Return [x, y] of the center of cell containing provided text 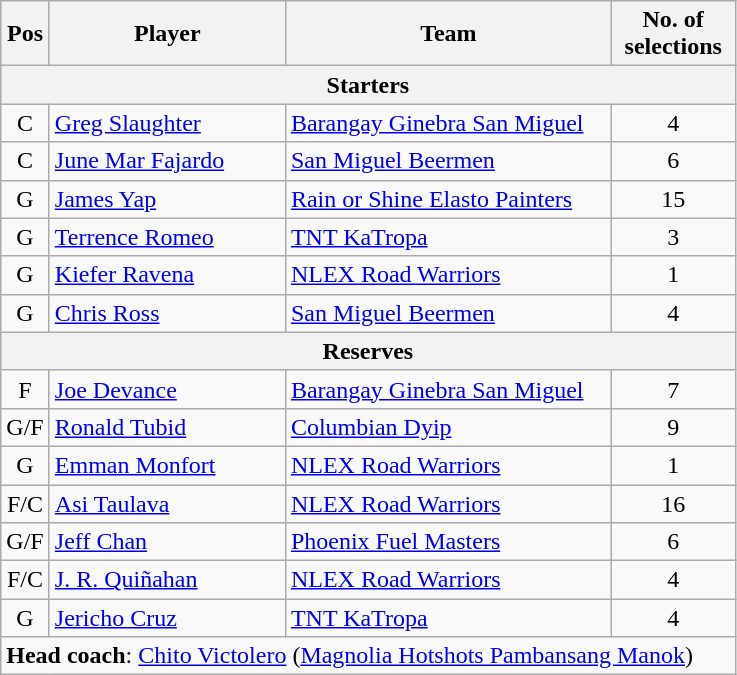
Phoenix Fuel Masters [448, 542]
James Yap [167, 199]
No. of selections [673, 34]
Pos [26, 34]
Asi Taulava [167, 503]
Chris Ross [167, 313]
16 [673, 503]
Columbian Dyip [448, 427]
7 [673, 389]
9 [673, 427]
Joe Devance [167, 389]
Rain or Shine Elasto Painters [448, 199]
Emman Monfort [167, 465]
F [26, 389]
15 [673, 199]
Terrence Romeo [167, 237]
Player [167, 34]
Greg Slaughter [167, 123]
Team [448, 34]
Kiefer Ravena [167, 275]
3 [673, 237]
Head coach: Chito Victolero (Magnolia Hotshots Pambansang Manok) [368, 656]
Reserves [368, 351]
Starters [368, 85]
Jeff Chan [167, 542]
Ronald Tubid [167, 427]
J. R. Quiñahan [167, 580]
June Mar Fajardo [167, 161]
Jericho Cruz [167, 618]
